Find where the given text appears and provide that cell's center as (x, y) coordinate. 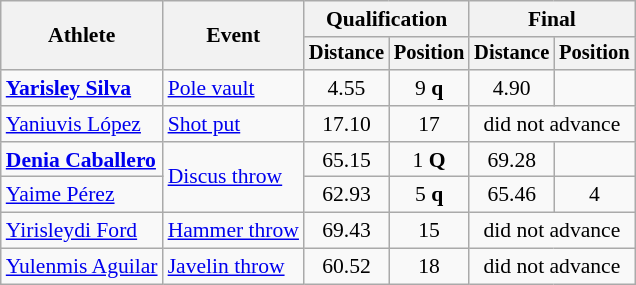
Final (552, 19)
65.46 (512, 195)
Denia Caballero (82, 160)
1 Q (429, 160)
18 (429, 267)
Yaime Pérez (82, 195)
4 (594, 195)
9 q (429, 88)
Yarisley Silva (82, 88)
69.28 (512, 160)
Javelin throw (234, 267)
Discus throw (234, 178)
62.93 (346, 195)
Yulenmis Aguilar (82, 267)
15 (429, 231)
17 (429, 124)
69.43 (346, 231)
4.55 (346, 88)
Athlete (82, 36)
Event (234, 36)
Yaniuvis López (82, 124)
Shot put (234, 124)
Pole vault (234, 88)
60.52 (346, 267)
17.10 (346, 124)
4.90 (512, 88)
Hammer throw (234, 231)
Yirisleydi Ford (82, 231)
Qualification (386, 19)
5 q (429, 195)
65.15 (346, 160)
